Scan for the cell matching the given text and deliver its (x, y) coordinate at center. 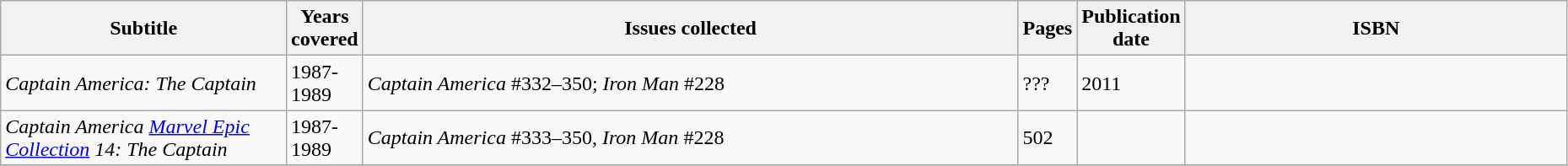
Captain America #333–350, Iron Man #228 (690, 138)
Subtitle (143, 29)
Captain America Marvel Epic Collection 14: The Captain (143, 138)
Publication date (1131, 29)
Issues collected (690, 29)
Pages (1048, 29)
ISBN (1376, 29)
Captain America #332–350; Iron Man #228 (690, 83)
Years covered (326, 29)
??? (1048, 83)
2011 (1131, 83)
Captain America: The Captain (143, 83)
502 (1048, 138)
